Output the (X, Y) coordinate of the center of the cell containing the given text.  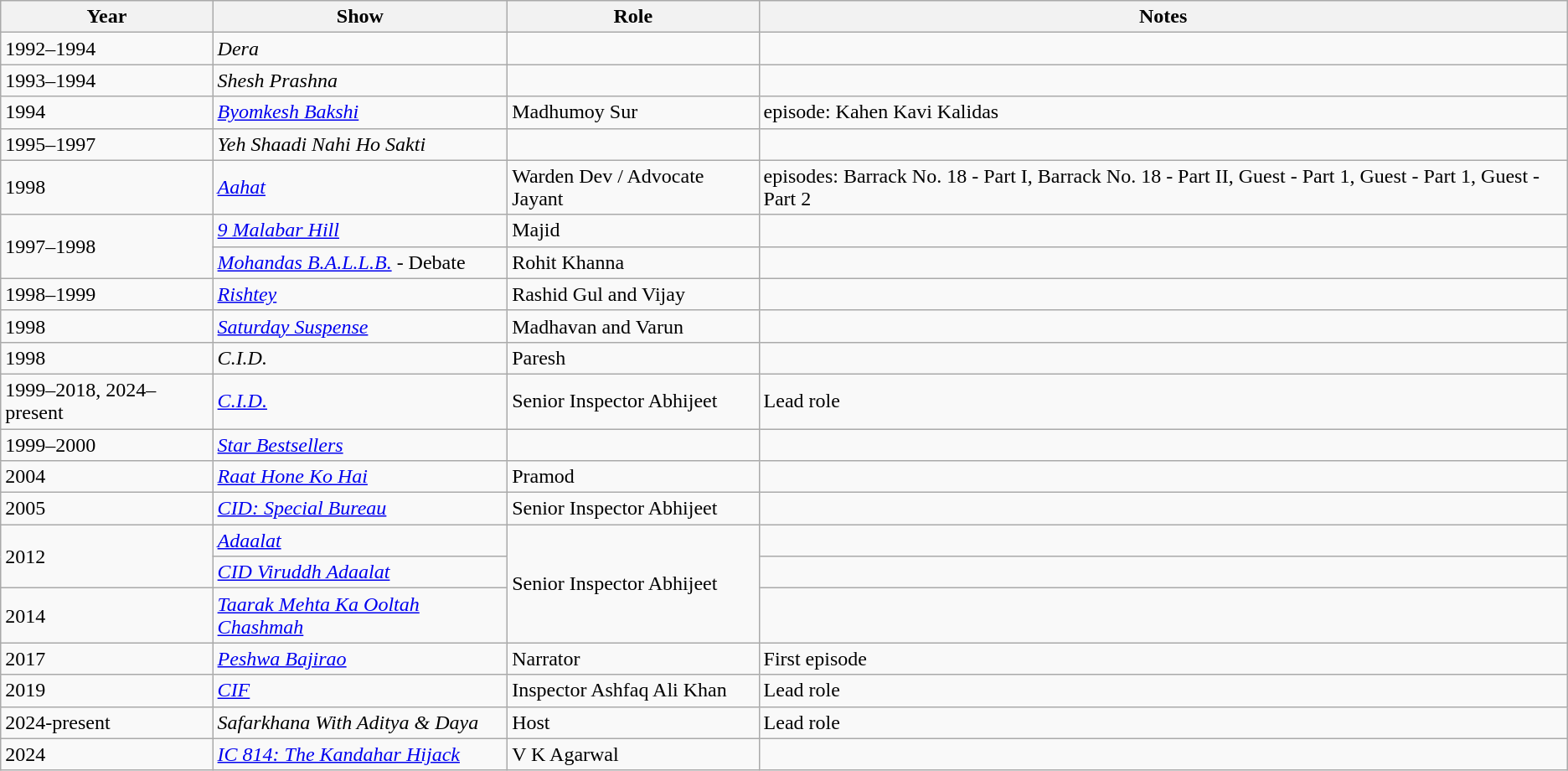
Peshwa Bajirao (360, 659)
Saturday Suspense (360, 326)
IC 814: The Kandahar Hijack (360, 754)
2024-present (107, 722)
Role (633, 17)
Majid (633, 230)
Madhumoy Sur (633, 112)
Warden Dev / Advocate Jayant (633, 188)
CIF (360, 691)
2004 (107, 477)
Star Bestsellers (360, 445)
2014 (107, 615)
episodes: Barrack No. 18 - Part I, Barrack No. 18 - Part II, Guest - Part 1, Guest - Part 1, Guest - Part 2 (1163, 188)
Host (633, 722)
Taarak Mehta Ka Ooltah Chashmah (360, 615)
1998–1999 (107, 294)
CID: Special Bureau (360, 509)
Aahat (360, 188)
Mohandas B.A.L.L.B. - Debate (360, 262)
1999–2000 (107, 445)
2024 (107, 754)
9 Malabar Hill (360, 230)
V K Agarwal (633, 754)
Rashid Gul and Vijay (633, 294)
Raat Hone Ko Hai (360, 477)
Paresh (633, 358)
Byomkesh Bakshi (360, 112)
1995–1997 (107, 144)
Pramod (633, 477)
1994 (107, 112)
Rohit Khanna (633, 262)
episode: Kahen Kavi Kalidas (1163, 112)
1997–1998 (107, 246)
2019 (107, 691)
1992–1994 (107, 49)
CID Viruddh Adaalat (360, 572)
Rishtey (360, 294)
Madhavan and Varun (633, 326)
Adaalat (360, 541)
2017 (107, 659)
Shesh Prashna (360, 80)
Notes (1163, 17)
Narrator (633, 659)
1999–2018, 2024–present (107, 401)
1993–1994 (107, 80)
First episode (1163, 659)
Inspector Ashfaq Ali Khan (633, 691)
2005 (107, 509)
Dera (360, 49)
Safarkhana With Aditya & Daya (360, 722)
Yeh Shaadi Nahi Ho Sakti (360, 144)
2012 (107, 556)
Show (360, 17)
Year (107, 17)
